Scan for the cell matching the given text and deliver its [x, y] coordinate at center. 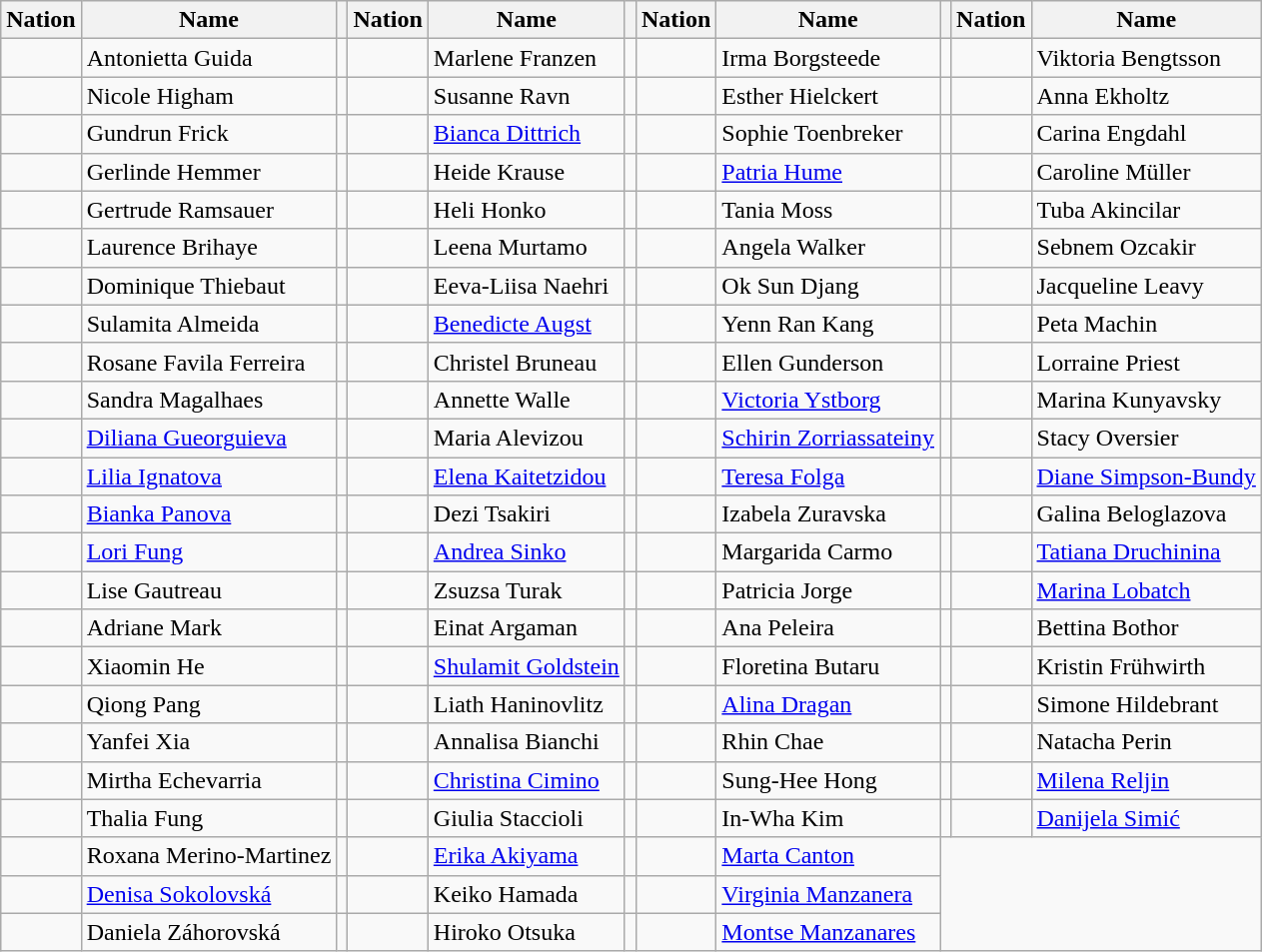
Bettina Bothor [1146, 628]
Ellen Gunderson [828, 362]
Heli Honko [526, 210]
Roxana Merino-Martinez [209, 856]
Susanne Ravn [526, 96]
Sebnem Ozcakir [1146, 248]
Marina Kunyavsky [1146, 400]
Rhin Chae [828, 742]
Tania Moss [828, 210]
Mirtha Echevarria [209, 780]
Giulia Staccioli [526, 818]
Sulamita Almeida [209, 324]
Floretina Butaru [828, 666]
Bianca Dittrich [526, 134]
Yenn Ran Kang [828, 324]
Danijela Simić [1146, 818]
Kristin Frühwirth [1146, 666]
Liath Haninovlitz [526, 704]
Alina Dragan [828, 704]
Xiaomin He [209, 666]
Shulamit Goldstein [526, 666]
Esther Hielckert [828, 96]
Elena Kaitetzidou [526, 476]
Erika Akiyama [526, 856]
Marina Lobatch [1146, 590]
Eeva-Liisa Naehri [526, 286]
Maria Alevizou [526, 438]
Andrea Sinko [526, 552]
Sung-Hee Hong [828, 780]
Keiko Hamada [526, 894]
Christina Cimino [526, 780]
Lori Fung [209, 552]
Teresa Folga [828, 476]
Antonietta Guida [209, 58]
Diane Simpson-Bundy [1146, 476]
Leena Murtamo [526, 248]
Daniela Záhorovská [209, 932]
Galina Beloglazova [1146, 514]
Marta Canton [828, 856]
Margarida Carmo [828, 552]
Lorraine Priest [1146, 362]
Irma Borgsteede [828, 58]
Milena Reljin [1146, 780]
Gerlinde Hemmer [209, 172]
Adriane Mark [209, 628]
Christel Bruneau [526, 362]
Benedicte Augst [526, 324]
Tatiana Druchinina [1146, 552]
Stacy Oversier [1146, 438]
Angela Walker [828, 248]
Patria Hume [828, 172]
In-Wha Kim [828, 818]
Rosane Favila Ferreira [209, 362]
Montse Manzanares [828, 932]
Simone Hildebrant [1146, 704]
Virginia Manzanera [828, 894]
Sandra Magalhaes [209, 400]
Zsuzsa Turak [526, 590]
Peta Machin [1146, 324]
Viktoria Bengtsson [1146, 58]
Schirin Zorriassateiny [828, 438]
Natacha Perin [1146, 742]
Caroline Müller [1146, 172]
Ana Peleira [828, 628]
Tuba Akincilar [1146, 210]
Jacqueline Leavy [1146, 286]
Laurence Brihaye [209, 248]
Lise Gautreau [209, 590]
Bianka Panova [209, 514]
Carina Engdahl [1146, 134]
Annalisa Bianchi [526, 742]
Heide Krause [526, 172]
Einat Argaman [526, 628]
Sophie Toenbreker [828, 134]
Dominique Thiebaut [209, 286]
Ok Sun Djang [828, 286]
Izabela Zuravska [828, 514]
Gundrun Frick [209, 134]
Qiong Pang [209, 704]
Lilia Ignatova [209, 476]
Nicole Higham [209, 96]
Victoria Ystborg [828, 400]
Denisa Sokolovská [209, 894]
Annette Walle [526, 400]
Gertrude Ramsauer [209, 210]
Anna Ekholtz [1146, 96]
Patricia Jorge [828, 590]
Diliana Gueorguieva [209, 438]
Dezi Tsakiri [526, 514]
Thalia Fung [209, 818]
Marlene Franzen [526, 58]
Yanfei Xia [209, 742]
Hiroko Otsuka [526, 932]
